From the cell containing the given text, extract its center point as (x, y) coordinate. 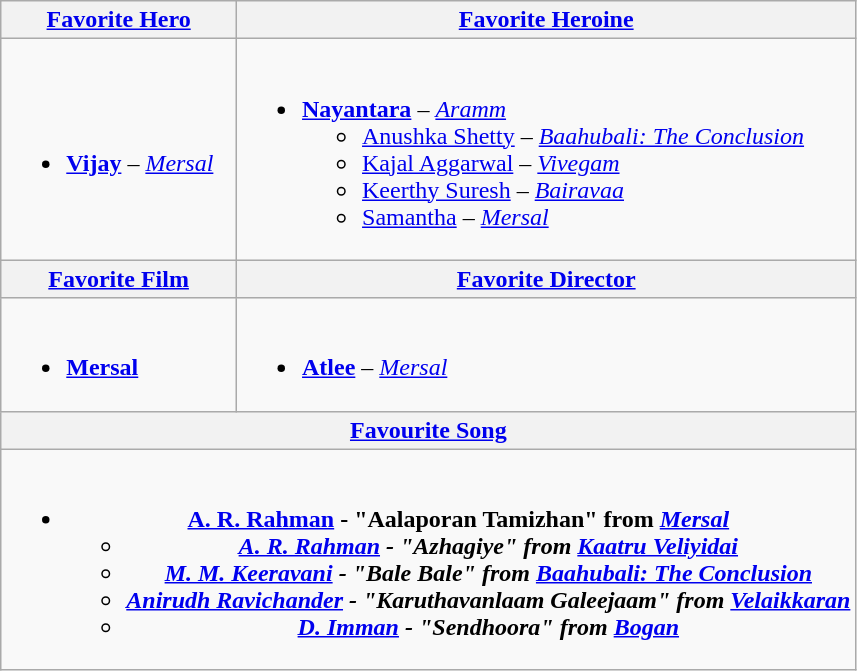
Favorite Hero (119, 20)
Vijay – Mersal (119, 150)
Nayantara – ArammAnushka Shetty – Baahubali: The ConclusionKajal Aggarwal – VivegamKeerthy Suresh – BairavaaSamantha – Mersal (546, 150)
Favorite Director (546, 279)
Favorite Heroine (546, 20)
Mersal (119, 354)
Favourite Song (428, 430)
Atlee – Mersal (546, 354)
Favorite Film (119, 279)
